Search for the cell housing the specified text and yield its (X, Y) center coordinate. 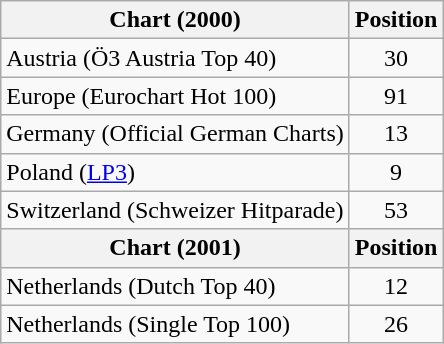
12 (396, 286)
Switzerland (Schweizer Hitparade) (175, 210)
Chart (2001) (175, 248)
Netherlands (Dutch Top 40) (175, 286)
53 (396, 210)
91 (396, 96)
Chart (2000) (175, 20)
Netherlands (Single Top 100) (175, 324)
Poland (LP3) (175, 172)
26 (396, 324)
30 (396, 58)
Germany (Official German Charts) (175, 134)
Europe (Eurochart Hot 100) (175, 96)
9 (396, 172)
13 (396, 134)
Austria (Ö3 Austria Top 40) (175, 58)
